Extract the (X, Y) coordinate from the center of the cell holding the provided text.  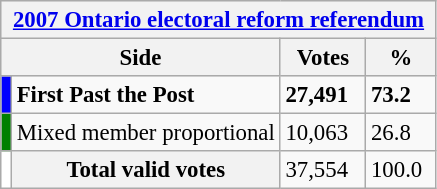
Side (140, 58)
2007 Ontario electoral reform referendum (219, 20)
% (402, 58)
27,491 (323, 95)
73.2 (402, 95)
Mixed member proportional (146, 133)
Total valid votes (146, 170)
37,554 (323, 170)
First Past the Post (146, 95)
26.8 (402, 133)
10,063 (323, 133)
Votes (323, 58)
100.0 (402, 170)
